Return the [X, Y] coordinate for the center point of the cell that contains the specified text.  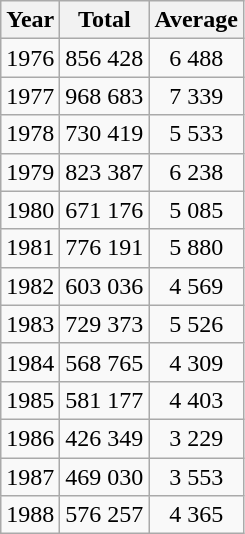
3 553 [196, 477]
426 349 [104, 438]
Average [196, 20]
4 403 [196, 400]
776 191 [104, 248]
968 683 [104, 96]
1988 [30, 515]
856 428 [104, 58]
5 526 [196, 324]
730 419 [104, 134]
1978 [30, 134]
1980 [30, 210]
568 765 [104, 362]
1981 [30, 248]
6 238 [196, 172]
4 569 [196, 286]
576 257 [104, 515]
581 177 [104, 400]
3 229 [196, 438]
729 373 [104, 324]
Total [104, 20]
1986 [30, 438]
1984 [30, 362]
823 387 [104, 172]
4 365 [196, 515]
1987 [30, 477]
603 036 [104, 286]
4 309 [196, 362]
1983 [30, 324]
7 339 [196, 96]
5 880 [196, 248]
1985 [30, 400]
6 488 [196, 58]
469 030 [104, 477]
1979 [30, 172]
671 176 [104, 210]
5 533 [196, 134]
Year [30, 20]
1977 [30, 96]
5 085 [196, 210]
1976 [30, 58]
1982 [30, 286]
